From the cell containing the given text, extract its center point as (X, Y) coordinate. 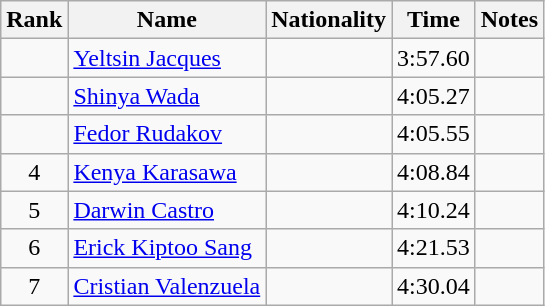
Fedor Rudakov (167, 134)
4:10.24 (434, 210)
4:30.04 (434, 286)
Yeltsin Jacques (167, 58)
Darwin Castro (167, 210)
Cristian Valenzuela (167, 286)
Name (167, 20)
5 (34, 210)
7 (34, 286)
4:21.53 (434, 248)
Shinya Wada (167, 96)
4:08.84 (434, 172)
Rank (34, 20)
4:05.27 (434, 96)
6 (34, 248)
3:57.60 (434, 58)
Nationality (329, 20)
4:05.55 (434, 134)
Kenya Karasawa (167, 172)
Erick Kiptoo Sang (167, 248)
4 (34, 172)
Notes (509, 20)
Time (434, 20)
